Capture the cell that displays the provided text and extract its (x, y) central coordinate. 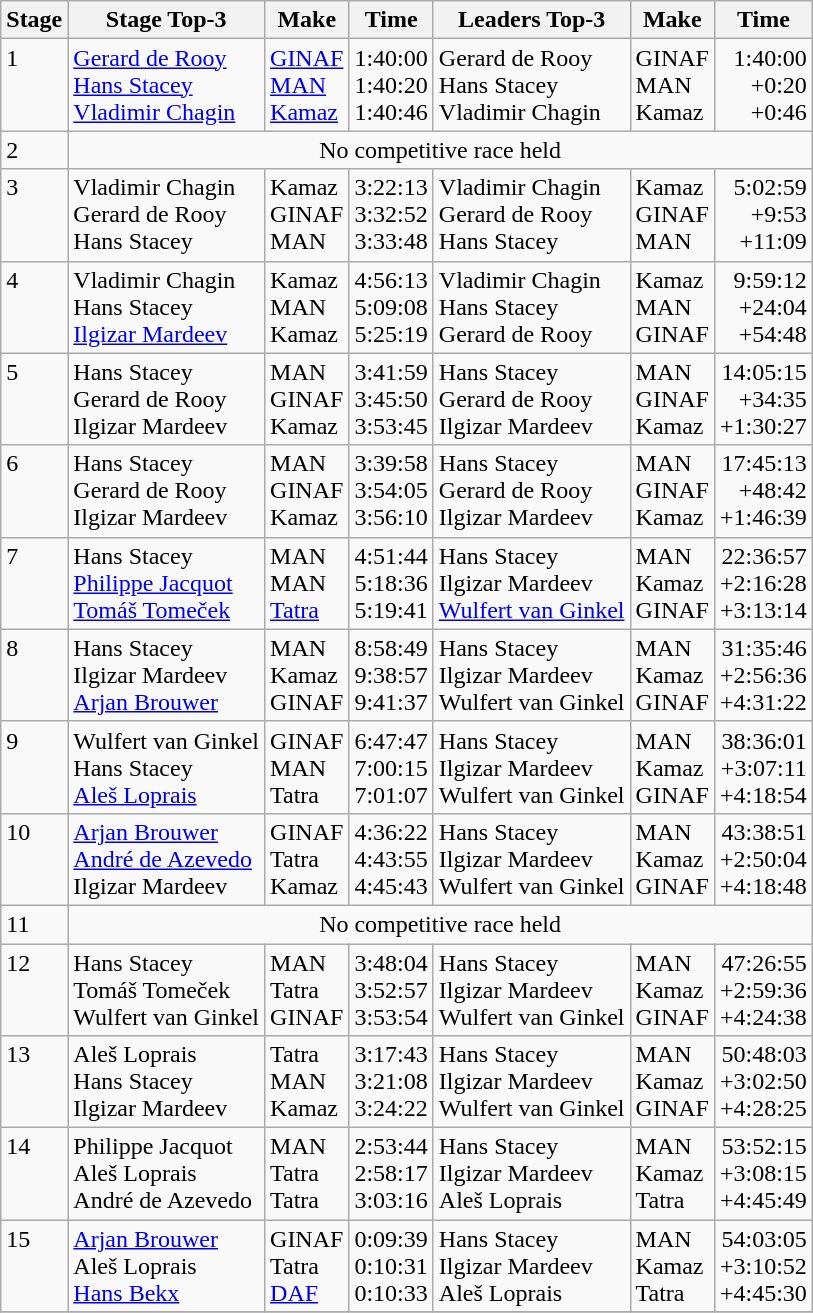
6:47:477:00:157:01:07 (391, 767)
Stage Top-3 (166, 20)
3:17:433:21:083:24:22 (391, 1082)
22:36:57+2:16:28+3:13:14 (763, 583)
0:09:390:10:310:10:33 (391, 1266)
50:48:03+3:02:50+4:28:25 (763, 1082)
1:40:00 +0:20 +0:46 (763, 85)
GINAFMANTatra (307, 767)
31:35:46+2:56:36+4:31:22 (763, 675)
Aleš Loprais Hans Stacey Ilgizar Mardeev (166, 1082)
Vladimir Chagin Hans Stacey Gerard de Rooy (532, 307)
8:58:499:38:579:41:37 (391, 675)
14 (34, 1174)
GINAFMANKamaz (307, 85)
2:53:442:58:173:03:16 (391, 1174)
13 (34, 1082)
10 (34, 859)
Hans Stacey Tomáš Tomeček Wulfert van Ginkel (166, 990)
4:56:135:09:085:25:19 (391, 307)
Philippe Jacquot Aleš Loprais André de Azevedo (166, 1174)
3 (34, 215)
47:26:55+2:59:36+4:24:38 (763, 990)
17:45:13+48:42+1:46:39 (763, 491)
3:41:593:45:503:53:45 (391, 399)
2 (34, 150)
KamazMANGINAF (672, 307)
1:40:001:40:201:40:46 (391, 85)
12 (34, 990)
Leaders Top-3 (532, 20)
MANTatraTatra (307, 1174)
MANMANTatra (307, 583)
14:05:15+34:35+1:30:27 (763, 399)
Arjan Brouwer André de Azevedo Ilgizar Mardeev (166, 859)
15 (34, 1266)
Vladimir Chagin Hans Stacey Ilgizar Mardeev (166, 307)
9 (34, 767)
Stage (34, 20)
5 (34, 399)
TatraMANKamaz (307, 1082)
9:59:12+24:04+54:48 (763, 307)
Hans Stacey Ilgizar Mardeev Arjan Brouwer (166, 675)
38:36:01+3:07:11+4:18:54 (763, 767)
1 (34, 85)
Arjan Brouwer Aleš Loprais Hans Bekx (166, 1266)
43:38:51+2:50:04+4:18:48 (763, 859)
Wulfert van Ginkel Hans Stacey Aleš Loprais (166, 767)
4:36:224:43:554:45:43 (391, 859)
KamazMANKamaz (307, 307)
54:03:05+3:10:52+4:45:30 (763, 1266)
GINAFMAN Kamaz (672, 85)
8 (34, 675)
3:48:043:52:573:53:54 (391, 990)
Hans Stacey Philippe Jacquot Tomáš Tomeček (166, 583)
4:51:445:18:365:19:41 (391, 583)
11 (34, 924)
GINAFTatraKamaz (307, 859)
3:22:133:32:523:33:48 (391, 215)
53:52:15+3:08:15+4:45:49 (763, 1174)
MANTatraGINAF (307, 990)
4 (34, 307)
6 (34, 491)
GINAFTatraDAF (307, 1266)
7 (34, 583)
3:39:583:54:053:56:10 (391, 491)
5:02:59+9:53+11:09 (763, 215)
